Determine the [x, y] coordinate at the center of the cell enclosing the given text.  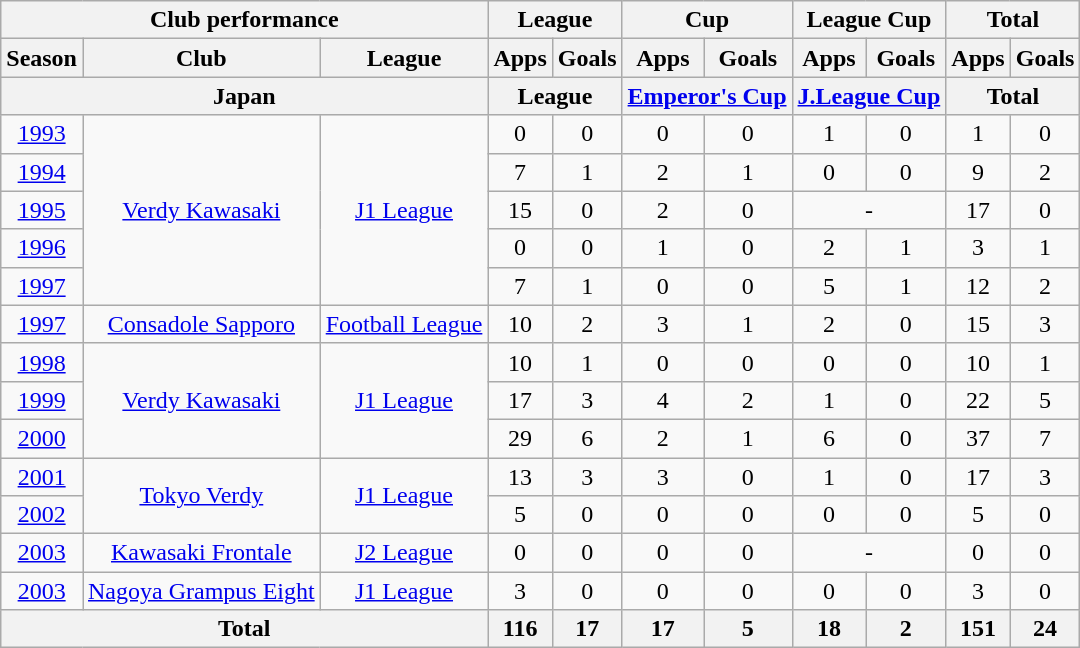
37 [978, 438]
Consadole Sapporo [201, 324]
13 [520, 477]
Tokyo Verdy [201, 496]
1994 [42, 172]
League Cup [869, 20]
1999 [42, 400]
Cup [707, 20]
1996 [42, 248]
22 [978, 400]
Club [201, 58]
Club performance [244, 20]
Season [42, 58]
Emperor's Cup [707, 96]
151 [978, 629]
2001 [42, 477]
12 [978, 286]
9 [978, 172]
2000 [42, 438]
4 [663, 400]
29 [520, 438]
1993 [42, 134]
116 [520, 629]
Japan [244, 96]
Nagoya Grampus Eight [201, 591]
1998 [42, 362]
J2 League [404, 553]
24 [1045, 629]
J.League Cup [869, 96]
Kawasaki Frontale [201, 553]
2002 [42, 515]
18 [829, 629]
1995 [42, 210]
Football League [404, 324]
